Determine the (x, y) coordinate at the center of the cell enclosing the given text.  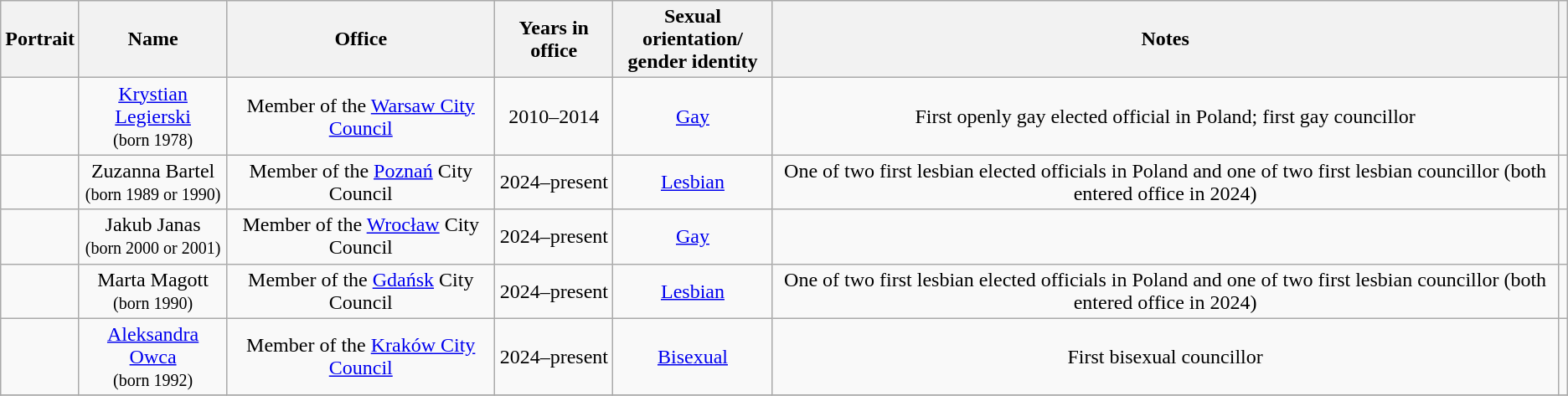
2010–2014 (554, 116)
Jakub Janas(born 2000 or 2001) (152, 236)
Zuzanna Bartel(born 1989 or 1990) (152, 183)
Aleksandra Owca(born 1992) (152, 357)
Years in office (554, 39)
Name (152, 39)
First bisexual councillor (1165, 357)
Bisexual (693, 357)
Member of the Kraków City Council (361, 357)
Marta Magott(born 1990) (152, 291)
First openly gay elected official in Poland; first gay councillor (1165, 116)
Member of the Poznań City Council (361, 183)
Krystian Legierski(born 1978) (152, 116)
Portrait (40, 39)
Notes (1165, 39)
Sexual orientation/gender identity (693, 39)
Member of the Gdańsk City Council (361, 291)
Office (361, 39)
Member of the Wrocław City Council (361, 236)
Member of the Warsaw City Council (361, 116)
